Scan for the cell matching the given text and deliver its (x, y) coordinate at center. 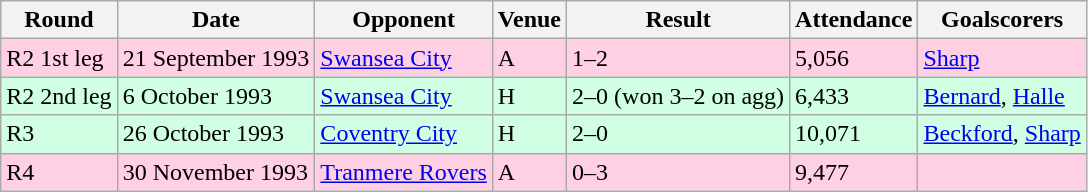
Result (678, 20)
2–0 (678, 134)
6 October 1993 (216, 96)
10,071 (854, 134)
0–3 (678, 172)
Beckford, Sharp (1002, 134)
21 September 1993 (216, 58)
1–2 (678, 58)
Sharp (1002, 58)
Venue (529, 20)
30 November 1993 (216, 172)
Coventry City (404, 134)
Opponent (404, 20)
R2 2nd leg (59, 96)
R2 1st leg (59, 58)
Date (216, 20)
9,477 (854, 172)
R4 (59, 172)
5,056 (854, 58)
Round (59, 20)
Tranmere Rovers (404, 172)
Goalscorers (1002, 20)
6,433 (854, 96)
R3 (59, 134)
Bernard, Halle (1002, 96)
Attendance (854, 20)
2–0 (won 3–2 on agg) (678, 96)
26 October 1993 (216, 134)
